Scan for the cell matching the given text and deliver its (x, y) coordinate at center. 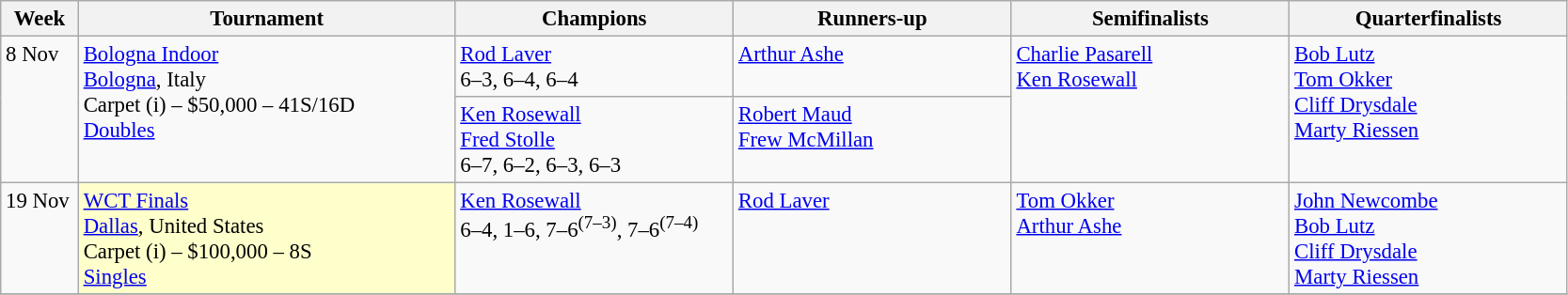
John Newcombe Bob Lutz Cliff Drysdale Marty Riessen (1429, 239)
Rod Laver6–3, 6–4, 6–4 (594, 68)
Champions (594, 19)
Quarterfinalists (1429, 19)
19 Nov (40, 239)
Bob Lutz Tom Okker Cliff Drysdale Marty Riessen (1429, 110)
Ken Rosewall6–4, 1–6, 7–6(7–3), 7–6(7–4) (594, 239)
Robert Maud Frew McMillan (873, 140)
Arthur Ashe (873, 68)
Bologna Indoor Bologna, Italy Carpet (i) – $50,000 – 41S/16D Doubles (267, 110)
Ken Rosewall Fred Stolle6–7, 6–2, 6–3, 6–3 (594, 140)
Rod Laver (873, 239)
Semifinalists (1150, 19)
WCT Finals Dallas, United States Carpet (i) – $100,000 – 8S Singles (267, 239)
Charlie Pasarell Ken Rosewall (1150, 110)
8 Nov (40, 110)
Runners-up (873, 19)
Tournament (267, 19)
Week (40, 19)
Tom Okker Arthur Ashe (1150, 239)
